Return the (X, Y) coordinate for the center point of the cell that contains the specified text.  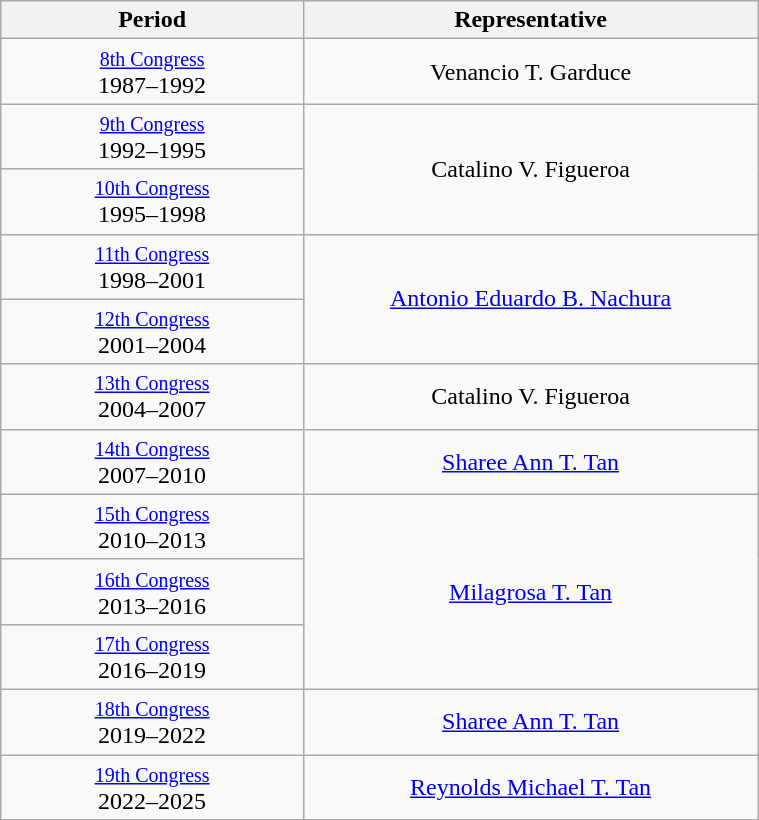
16th Congress2013–2016 (152, 592)
18th Congress2019–2022 (152, 722)
19th Congress2022–2025 (152, 786)
15th Congress2010–2013 (152, 526)
11th Congress1998–2001 (152, 266)
Period (152, 20)
Antonio Eduardo B. Nachura (530, 299)
13th Congress2004–2007 (152, 396)
14th Congress2007–2010 (152, 462)
8th Congress1987–1992 (152, 72)
Reynolds Michael T. Tan (530, 786)
17th Congress2016–2019 (152, 656)
9th Congress1992–1995 (152, 136)
Milagrosa T. Tan (530, 592)
12th Congress2001–2004 (152, 332)
Venancio T. Garduce (530, 72)
Representative (530, 20)
10th Congress1995–1998 (152, 202)
